Capture the cell that displays the provided text and extract its (X, Y) central coordinate. 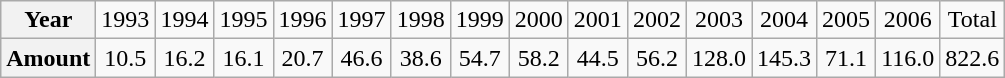
2000 (538, 20)
56.2 (656, 58)
2006 (908, 20)
Amount (48, 58)
128.0 (718, 58)
2005 (846, 20)
2004 (784, 20)
1999 (480, 20)
71.1 (846, 58)
20.7 (302, 58)
16.1 (244, 58)
10.5 (126, 58)
58.2 (538, 58)
44.5 (598, 58)
54.7 (480, 58)
1998 (420, 20)
1995 (244, 20)
16.2 (184, 58)
145.3 (784, 58)
Total (972, 20)
1993 (126, 20)
1997 (362, 20)
Year (48, 20)
1994 (184, 20)
116.0 (908, 58)
2002 (656, 20)
822.6 (972, 58)
46.6 (362, 58)
38.6 (420, 58)
2001 (598, 20)
2003 (718, 20)
1996 (302, 20)
